Identify which cell holds the provided text, then report its (X, Y) central coordinate. 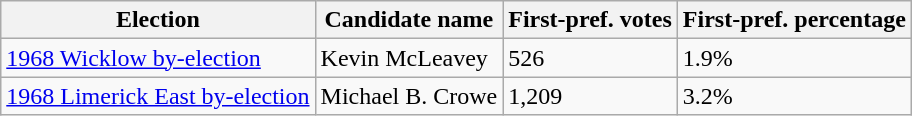
3.2% (794, 96)
1,209 (590, 96)
Election (158, 20)
526 (590, 58)
1968 Limerick East by-election (158, 96)
1968 Wicklow by-election (158, 58)
First-pref. percentage (794, 20)
1.9% (794, 58)
Kevin McLeavey (409, 58)
First-pref. votes (590, 20)
Candidate name (409, 20)
Michael B. Crowe (409, 96)
